Return the [x, y] coordinate for the center point of the cell that contains the specified text.  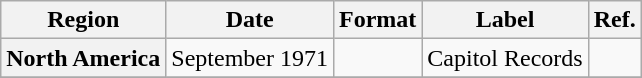
Ref. [614, 20]
Label [505, 20]
September 1971 [250, 58]
Region [84, 20]
North America [84, 58]
Date [250, 20]
Capitol Records [505, 58]
Format [377, 20]
